Search for the cell housing the specified text and yield its [x, y] center coordinate. 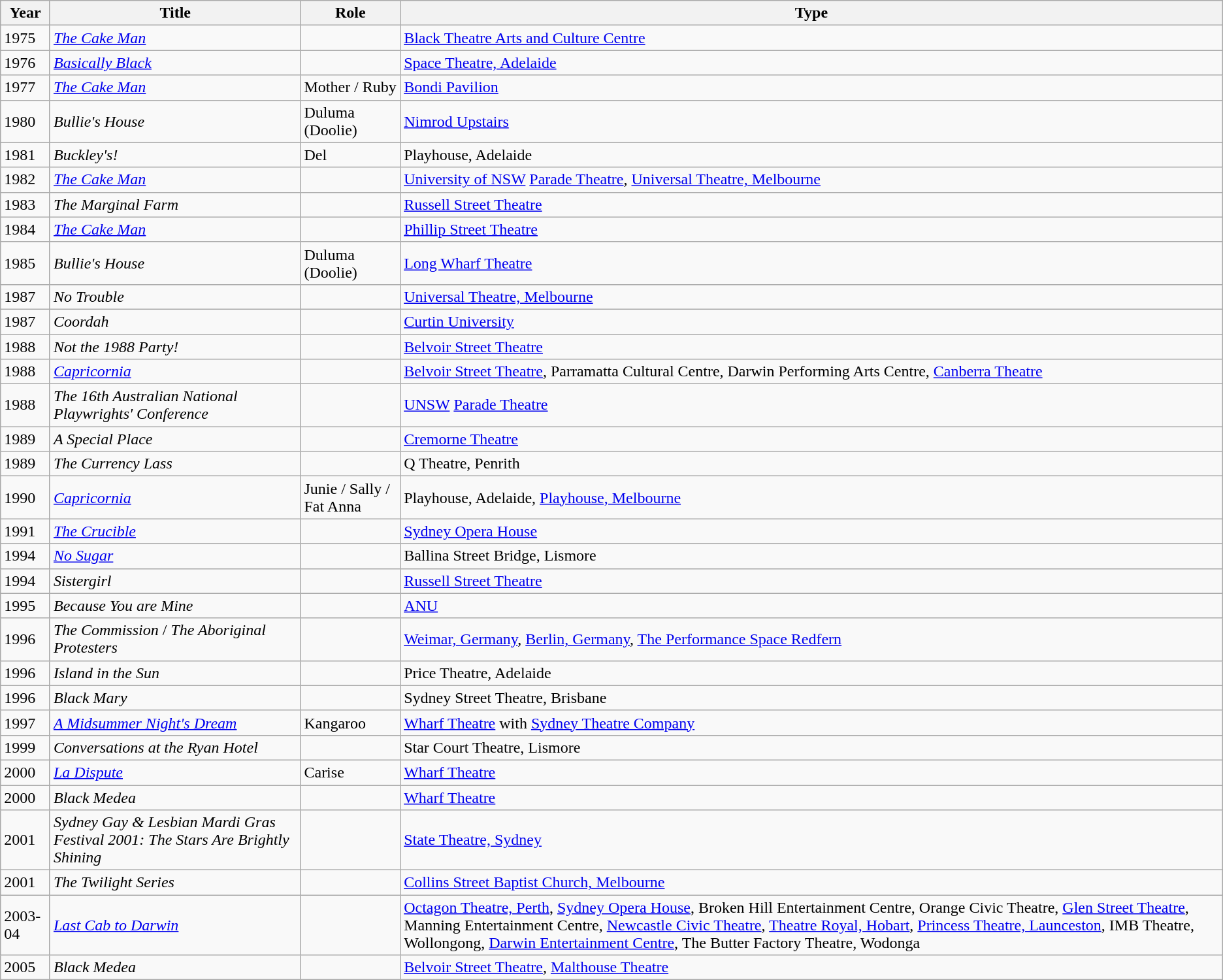
Playhouse, Adelaide, Playhouse, Melbourne [811, 498]
1997 [25, 723]
The Commission / The Aboriginal Protesters [175, 639]
Last Cab to Darwin [175, 925]
State Theatre, Sydney [811, 840]
The Twilight Series [175, 883]
ANU [811, 606]
Basically Black [175, 63]
Cremorne Theatre [811, 439]
1981 [25, 155]
Wharf Theatre with Sydney Theatre Company [811, 723]
A Special Place [175, 439]
Collins Street Baptist Church, Melbourne [811, 883]
1975 [25, 38]
Star Court Theatre, Lismore [811, 747]
1999 [25, 747]
A Midsummer Night's Dream [175, 723]
Phillip Street Theatre [811, 229]
Sydney Gay & Lesbian Mardi Gras Festival 2001: The Stars Are Brightly Shining [175, 840]
Sistergirl [175, 581]
Del [350, 155]
1982 [25, 180]
Long Wharf Theatre [811, 263]
Black Theatre Arts and Culture Centre [811, 38]
Island in the Sun [175, 673]
Type [811, 13]
Nimrod Upstairs [811, 122]
La Dispute [175, 772]
Mother / Ruby [350, 88]
UNSW Parade Theatre [811, 405]
Universal Theatre, Melbourne [811, 297]
Playhouse, Adelaide [811, 155]
Curtin University [811, 321]
Belvoir Street Theatre, Parramatta Cultural Centre, Darwin Performing Arts Centre, Canberra Theatre [811, 372]
2005 [25, 968]
Coordah [175, 321]
The Marginal Farm [175, 204]
The Crucible [175, 531]
Q Theatre, Penrith [811, 464]
The 16th Australian National Playwrights' Conference [175, 405]
Role [350, 13]
1991 [25, 531]
1980 [25, 122]
1990 [25, 498]
Bondi Pavilion [811, 88]
1977 [25, 88]
Year [25, 13]
1995 [25, 606]
Ballina Street Bridge, Lismore [811, 556]
Kangaroo [350, 723]
Not the 1988 Party! [175, 347]
1984 [25, 229]
Carise [350, 772]
1985 [25, 263]
1976 [25, 63]
No Sugar [175, 556]
Black Mary [175, 698]
Sydney Street Theatre, Brisbane [811, 698]
Space Theatre, Adelaide [811, 63]
1983 [25, 204]
Price Theatre, Adelaide [811, 673]
Conversations at the Ryan Hotel [175, 747]
University of NSW Parade Theatre, Universal Theatre, Melbourne [811, 180]
Title [175, 13]
The Currency Lass [175, 464]
2003-04 [25, 925]
Belvoir Street Theatre, Malthouse Theatre [811, 968]
Weimar, Germany, Berlin, Germany, The Performance Space Redfern [811, 639]
Sydney Opera House [811, 531]
Buckley's! [175, 155]
No Trouble [175, 297]
Belvoir Street Theatre [811, 347]
Junie / Sally / Fat Anna [350, 498]
Because You are Mine [175, 606]
